Locate the cell with the specified text and output its (X, Y) center coordinate. 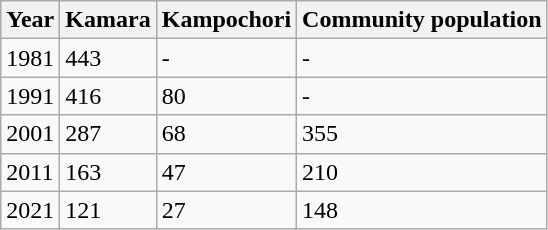
210 (422, 172)
2021 (30, 210)
121 (108, 210)
80 (226, 96)
163 (108, 172)
148 (422, 210)
1981 (30, 58)
Community population (422, 20)
68 (226, 134)
443 (108, 58)
1991 (30, 96)
27 (226, 210)
2001 (30, 134)
Kampochori (226, 20)
355 (422, 134)
Kamara (108, 20)
47 (226, 172)
287 (108, 134)
Year (30, 20)
2011 (30, 172)
416 (108, 96)
